Return the [x, y] coordinate for the center point of the cell that contains the specified text.  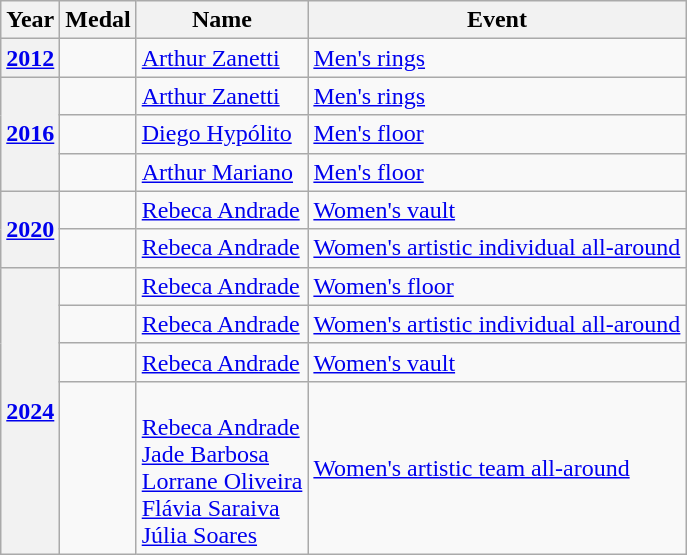
2020 [30, 229]
Year [30, 20]
Women's floor [497, 286]
Event [497, 20]
Medal [98, 20]
2016 [30, 134]
Arthur Mariano [222, 172]
2012 [30, 58]
Rebeca AndradeJade BarbosaLorrane OliveiraFlávia SaraivaJúlia Soares [222, 468]
Name [222, 20]
Diego Hypólito [222, 134]
Women's artistic team all-around [497, 468]
2024 [30, 410]
